Determine the (X, Y) coordinate at the center of the cell enclosing the given text.  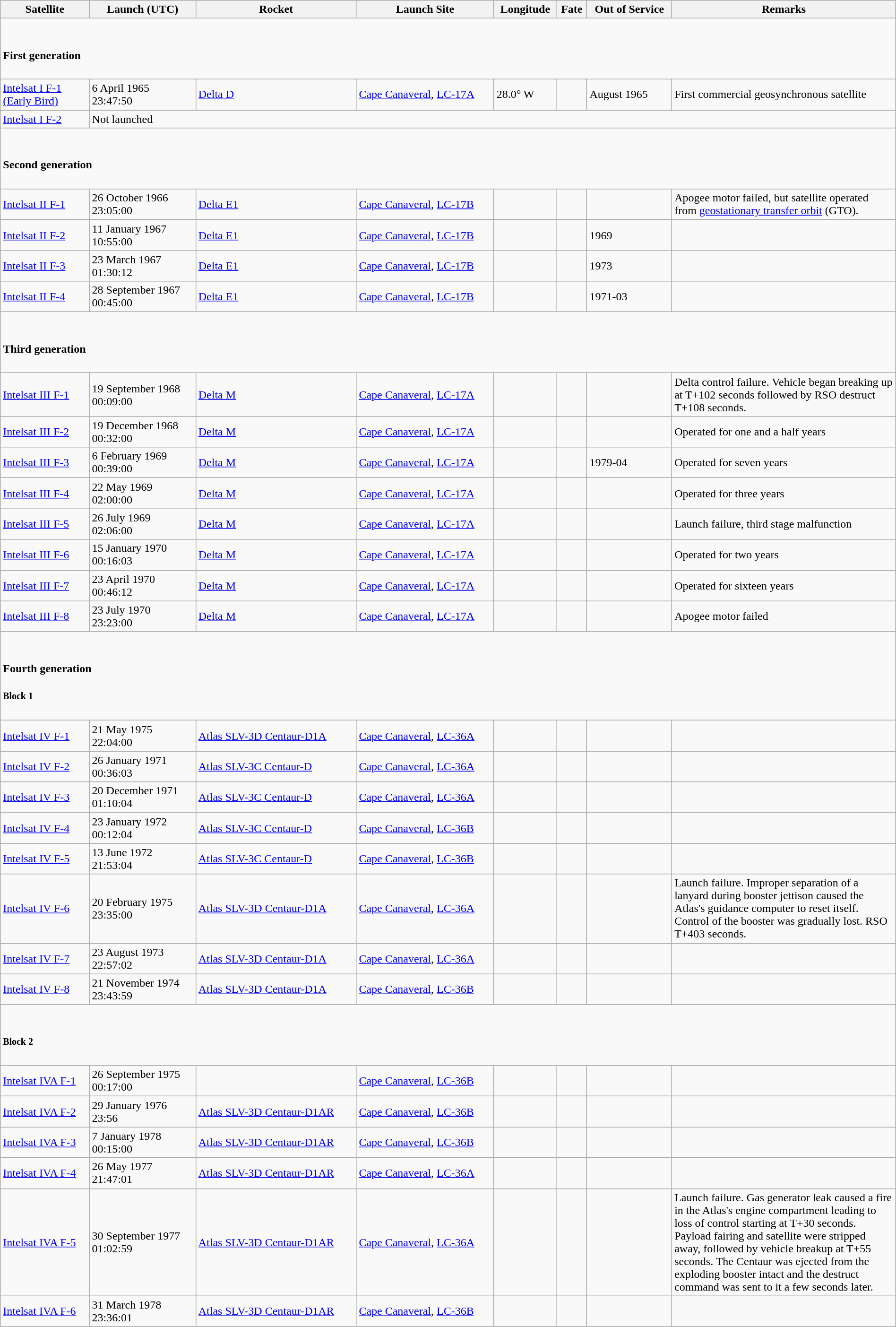
23 April 197000:46:12 (143, 585)
Second generation (448, 159)
Not launched (492, 119)
Fate (572, 9)
Intelsat II F-1 (45, 204)
Intelsat III F-8 (45, 616)
Intelsat IV F-6 (45, 909)
22 May 196902:00:00 (143, 494)
29 January 197623:56 (143, 1112)
23 January 197200:12:04 (143, 828)
Intelsat IV F-3 (45, 797)
First generation (448, 49)
Intelsat III F-6 (45, 555)
15 January 197000:16:03 (143, 555)
21 May 197522:04:00 (143, 736)
23 August 197322:57:02 (143, 959)
Delta D (276, 95)
30 September 197701:02:59 (143, 1242)
Operated for one and a half years (784, 432)
Intelsat III F-4 (45, 494)
Longitude (526, 9)
Fourth generationBlock 1 (448, 676)
Intelsat II F-2 (45, 235)
Intelsat I F-1(Early Bird) (45, 95)
26 July 196902:06:00 (143, 524)
20 December 197101:10:04 (143, 797)
Intelsat IVA F-3 (45, 1142)
Apogee motor failed (784, 616)
26 September 197500:17:00 (143, 1081)
31 March 197823:36:01 (143, 1311)
Intelsat IV F-8 (45, 989)
13 June 197221:53:04 (143, 859)
19 December 196800:32:00 (143, 432)
Intelsat III F-5 (45, 524)
Intelsat III F-3 (45, 462)
Rocket (276, 9)
Intelsat IV F-1 (45, 736)
Out of Service (629, 9)
20 February 197523:35:00 (143, 909)
1971-03 (629, 297)
26 May 197721:47:01 (143, 1173)
Launch (UTC) (143, 9)
11 January 196710:55:00 (143, 235)
23 March 196701:30:12 (143, 266)
28.0° W (526, 95)
Apogee motor failed, but satellite operated from geostationary transfer orbit (GTO). (784, 204)
1969 (629, 235)
Operated for sixteen years (784, 585)
Intelsat IVA F-2 (45, 1112)
Intelsat III F-1 (45, 395)
Operated for three years (784, 494)
6 February 196900:39:00 (143, 462)
Intelsat II F-4 (45, 297)
7 January 197800:15:00 (143, 1142)
26 October 196623:05:00 (143, 204)
Intelsat IV F-2 (45, 767)
23 July 197023:23:00 (143, 616)
Intelsat III F-2 (45, 432)
26 January 197100:36:03 (143, 767)
6 April 196523:47:50 (143, 95)
Intelsat III F-7 (45, 585)
1979-04 (629, 462)
Intelsat IVA F-5 (45, 1242)
Operated for two years (784, 555)
1973 (629, 266)
28 September 196700:45:00 (143, 297)
Intelsat IV F-4 (45, 828)
Intelsat I F-2 (45, 119)
Intelsat IVA F-4 (45, 1173)
Third generation (448, 342)
Launch Site (425, 9)
Operated for seven years (784, 462)
Satellite (45, 9)
Remarks (784, 9)
First commercial geosynchronous satellite (784, 95)
21 November 197423:43:59 (143, 989)
Intelsat IVA F-1 (45, 1081)
19 September 196800:09:00 (143, 395)
Intelsat II F-3 (45, 266)
Intelsat IV F-7 (45, 959)
Intelsat IVA F-6 (45, 1311)
Launch failure, third stage malfunction (784, 524)
Intelsat IV F-5 (45, 859)
Delta control failure. Vehicle began breaking up at T+102 seconds followed by RSO destruct T+108 seconds. (784, 395)
August 1965 (629, 95)
Block 2 (448, 1035)
